Locate the cell with the specified text and output its (x, y) center coordinate. 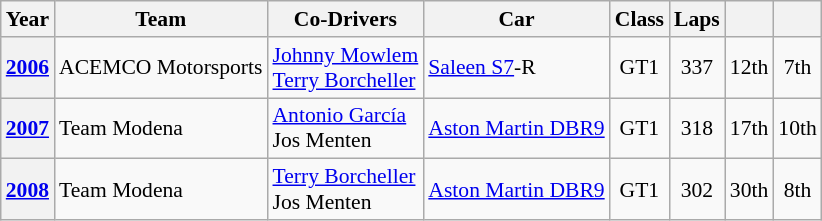
Car (516, 19)
318 (697, 128)
Co-Drivers (345, 19)
Johnny Mowlem Terry Borcheller (345, 68)
Saleen S7-R (516, 68)
10th (798, 128)
2007 (28, 128)
Antonio García Jos Menten (345, 128)
30th (750, 190)
Team (160, 19)
Class (640, 19)
8th (798, 190)
Year (28, 19)
2008 (28, 190)
2006 (28, 68)
Terry Borcheller Jos Menten (345, 190)
12th (750, 68)
337 (697, 68)
Laps (697, 19)
7th (798, 68)
17th (750, 128)
302 (697, 190)
ACEMCO Motorsports (160, 68)
